Output the (X, Y) coordinate of the center of the cell containing the given text.  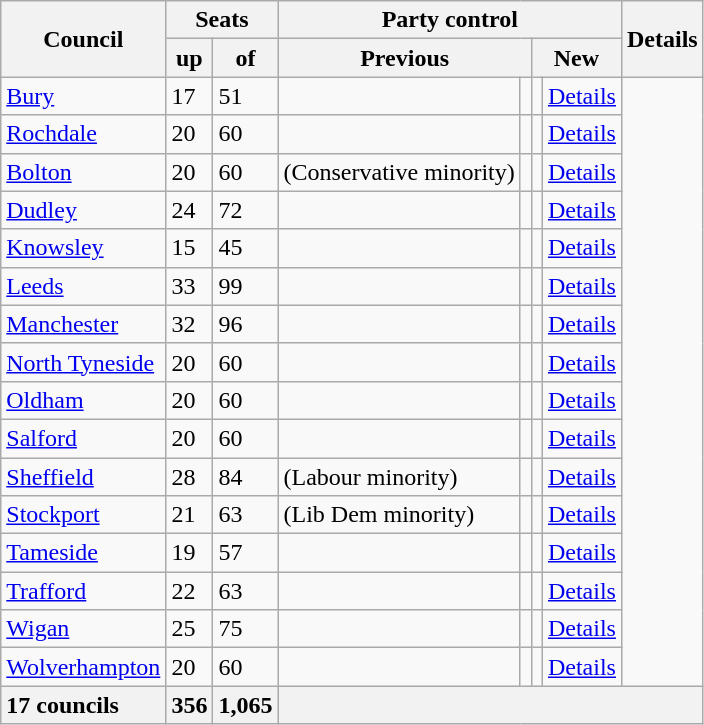
51 (246, 96)
Tameside (84, 553)
32 (190, 324)
(Conservative minority) (399, 172)
Sheffield (84, 477)
33 (190, 286)
21 (190, 515)
15 (190, 248)
72 (246, 210)
(Labour minority) (399, 477)
Wolverhampton (84, 667)
99 (246, 286)
Rochdale (84, 134)
17 councils (84, 705)
Manchester (84, 324)
45 (246, 248)
Bury (84, 96)
25 (190, 629)
Stockport (84, 515)
75 (246, 629)
Wigan (84, 629)
22 (190, 591)
New (576, 58)
Previous (404, 58)
Council (84, 39)
28 (190, 477)
1,065 (246, 705)
Leeds (84, 286)
96 (246, 324)
Party control (450, 20)
(Lib Dem minority) (399, 515)
19 (190, 553)
Knowsley (84, 248)
57 (246, 553)
356 (190, 705)
17 (190, 96)
Bolton (84, 172)
of (246, 58)
Seats (222, 20)
North Tyneside (84, 362)
Oldham (84, 400)
24 (190, 210)
Salford (84, 438)
up (190, 58)
84 (246, 477)
Trafford (84, 591)
Dudley (84, 210)
